Determine the [X, Y] coordinate at the center of the cell enclosing the given text.  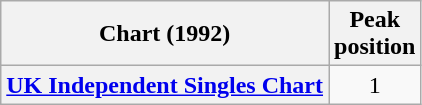
Chart (1992) [165, 34]
UK Independent Singles Chart [165, 85]
1 [375, 85]
Peakposition [375, 34]
